Find where the given text appears and provide that cell's center as (X, Y) coordinate. 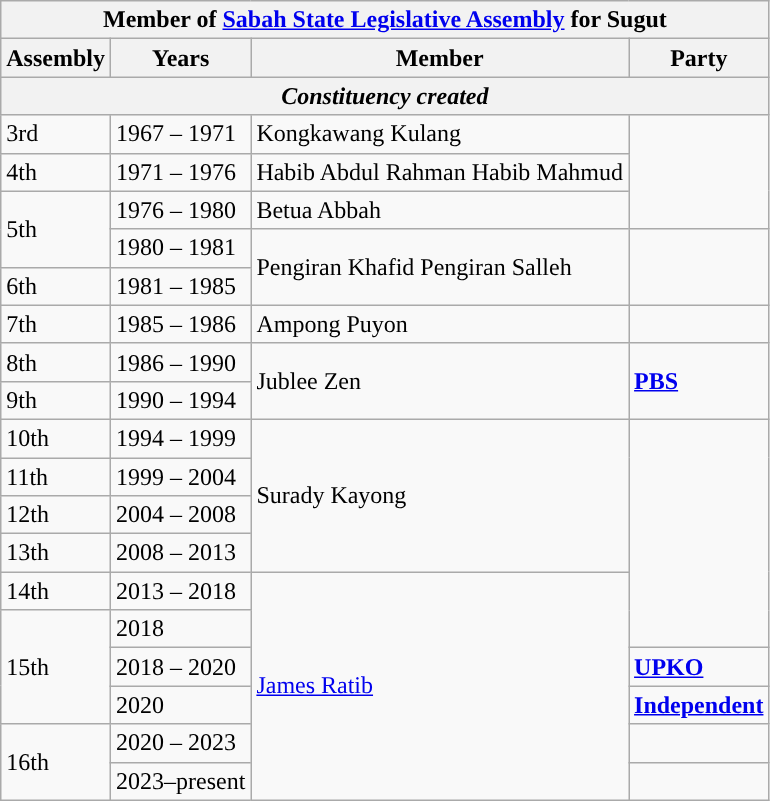
3rd (56, 134)
9th (56, 400)
Ampong Puyon (440, 324)
Years (180, 58)
1980 – 1981 (180, 248)
2020 (180, 705)
1986 – 1990 (180, 362)
5th (56, 229)
1994 – 1999 (180, 438)
16th (56, 762)
6th (56, 286)
8th (56, 362)
Surady Kayong (440, 495)
2008 – 2013 (180, 553)
1999 – 2004 (180, 477)
2023–present (180, 781)
Party (699, 58)
15th (56, 667)
7th (56, 324)
PBS (699, 381)
14th (56, 591)
Assembly (56, 58)
12th (56, 515)
Habib Abdul Rahman Habib Mahmud (440, 172)
Member of Sabah State Legislative Assembly for Sugut (385, 20)
Independent (699, 705)
Betua Abbah (440, 210)
Pengiran Khafid Pengiran Salleh (440, 267)
UPKO (699, 667)
Member (440, 58)
4th (56, 172)
1985 – 1986 (180, 324)
2020 – 2023 (180, 743)
1981 – 1985 (180, 286)
1976 – 1980 (180, 210)
11th (56, 477)
Constituency created (385, 96)
James Ratib (440, 686)
1990 – 1994 (180, 400)
2018 (180, 629)
13th (56, 553)
Kongkawang Kulang (440, 134)
1971 – 1976 (180, 172)
2018 – 2020 (180, 667)
2013 – 2018 (180, 591)
Jublee Zen (440, 381)
10th (56, 438)
2004 – 2008 (180, 515)
1967 – 1971 (180, 134)
